Search for the cell housing the specified text and yield its (x, y) center coordinate. 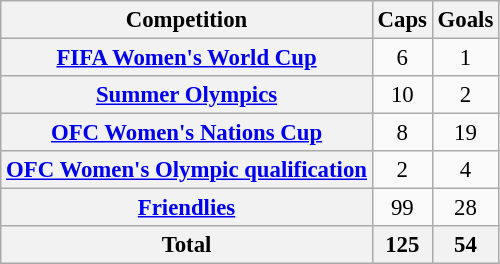
28 (465, 208)
Competition (187, 20)
OFC Women's Nations Cup (187, 133)
19 (465, 133)
Friendlies (187, 208)
Goals (465, 20)
8 (402, 133)
4 (465, 170)
125 (402, 245)
1 (465, 58)
Summer Olympics (187, 95)
54 (465, 245)
10 (402, 95)
OFC Women's Olympic qualification (187, 170)
99 (402, 208)
FIFA Women's World Cup (187, 58)
Caps (402, 20)
Total (187, 245)
6 (402, 58)
